Pinpoint the cell where the given text exists, returning its [x, y] midpoint coordinate. 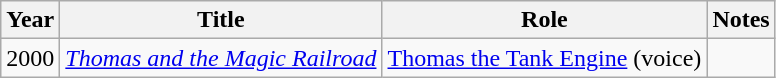
Title [221, 20]
Role [544, 20]
Year [30, 20]
Thomas and the Magic Railroad [221, 58]
Thomas the Tank Engine (voice) [544, 58]
Notes [741, 20]
2000 [30, 58]
